From the cell containing the given text, extract its center point as (X, Y) coordinate. 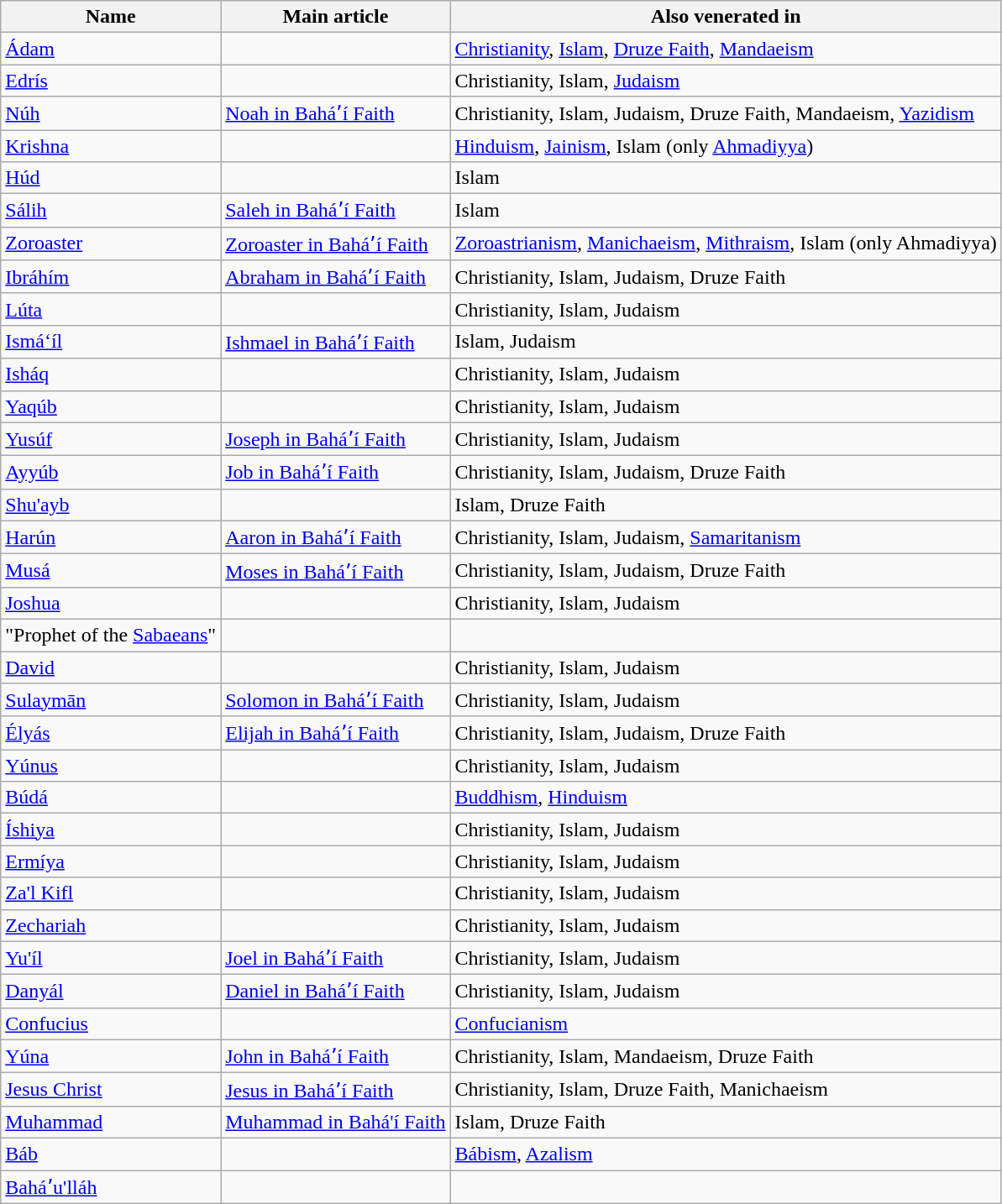
Confucius (111, 1023)
Baháʼu'lláh (111, 1187)
Íshiya (111, 830)
Sálih (111, 211)
Zoroaster (111, 243)
Zoroastrianism, Manichaeism, Mithraism, Islam (only Ahmadiyya) (726, 243)
Yúnus (111, 766)
Lúta (111, 309)
Húd (111, 178)
Núh (111, 113)
Confucianism (726, 1023)
Islam, Judaism (726, 342)
Noah in Baháʼí Faith (336, 113)
Ádam (111, 49)
Búdá (111, 798)
Yúna (111, 1056)
Job in Baháʼí Faith (336, 473)
Christianity, Islam, Druze Faith, Manichaeism (726, 1090)
Yaqúb (111, 406)
Sulaymān (111, 700)
Jesus Christ (111, 1090)
Christianity, Islam, Druze Faith, Mandaeism (726, 49)
Ishmael in Baháʼí Faith (336, 342)
Christianity, Islam, Mandaeism, Druze Faith (726, 1056)
Solomon in Baháʼí Faith (336, 700)
Báb (111, 1154)
Ibráhím (111, 277)
David (111, 667)
Joel in Baháʼí Faith (336, 958)
Name (111, 17)
Elijah in Baháʼí Faith (336, 733)
Abraham in Baháʼí Faith (336, 277)
Main article (336, 17)
Ismá‘íl (111, 342)
Aaron in Baháʼí Faith (336, 537)
Buddhism, Hinduism (726, 798)
Yusúf (111, 439)
Harún (111, 537)
Christianity, Islam, Judaism, Druze Faith, Mandaeism, Yazidism (726, 113)
Bábism, Azalism (726, 1154)
John in Baháʼí Faith (336, 1056)
Muhammad in Bahá'í Faith (336, 1122)
Edrís (111, 81)
Joshua (111, 603)
Za'l Kifl (111, 893)
Joseph in Baháʼí Faith (336, 439)
"Prophet of the Sabaeans" (111, 635)
Ermíya (111, 861)
Musá (111, 571)
Krishna (111, 145)
Also venerated in (726, 17)
Zechariah (111, 925)
Élyás (111, 733)
Ayyúb (111, 473)
Isháq (111, 374)
Hinduism, Jainism, Islam (only Ahmadiyya) (726, 145)
Zoroaster in Baháʼí Faith (336, 243)
Danyál (111, 992)
Yu'íl (111, 958)
Saleh in Baháʼí Faith (336, 211)
Moses in Baháʼí Faith (336, 571)
Christianity, Islam, Judaism, Samaritanism (726, 537)
Daniel in Baháʼí Faith (336, 992)
Jesus in Baháʼí Faith (336, 1090)
Muhammad (111, 1122)
Shu'ayb (111, 505)
